Determine the [X, Y] coordinate at the center of the cell enclosing the given text.  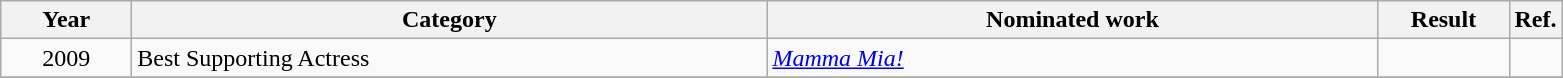
2009 [66, 58]
Ref. [1536, 20]
Mamma Mia! [1072, 58]
Nominated work [1072, 20]
Result [1444, 20]
Year [66, 20]
Category [450, 20]
Best Supporting Actress [450, 58]
